Identify which cell holds the provided text, then report its [x, y] central coordinate. 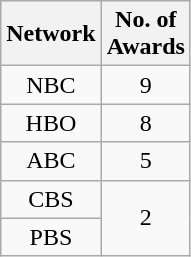
ABC [51, 161]
HBO [51, 123]
8 [146, 123]
NBC [51, 85]
PBS [51, 237]
Network [51, 34]
CBS [51, 199]
5 [146, 161]
No. ofAwards [146, 34]
2 [146, 218]
9 [146, 85]
